Identify which cell holds the provided text, then report its [x, y] central coordinate. 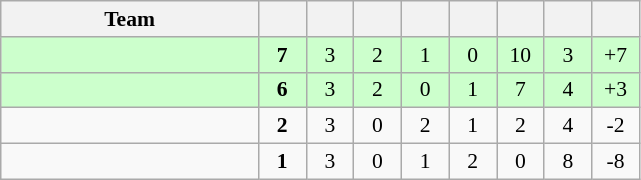
+7 [616, 55]
6 [282, 90]
+3 [616, 90]
-2 [616, 126]
-8 [616, 162]
Team [130, 19]
10 [520, 55]
8 [568, 162]
